Provide the [X, Y] coordinate of the cell's center where the given text is located.  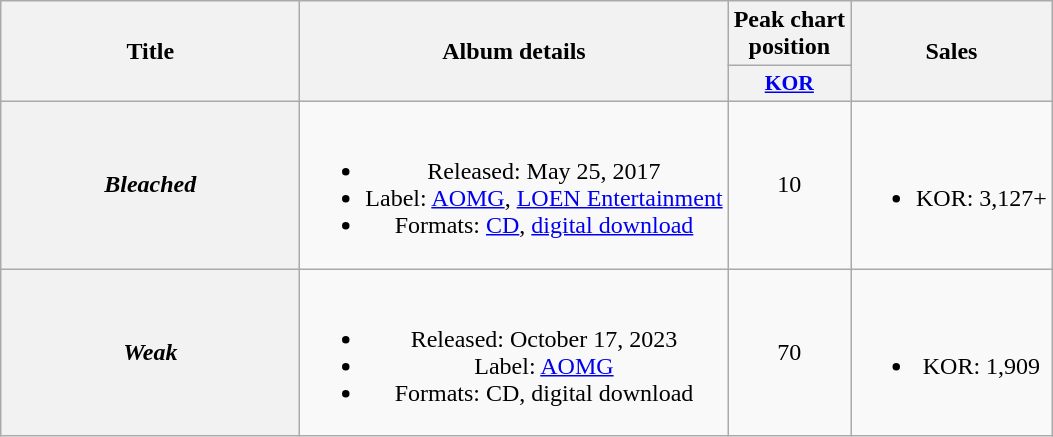
Released: October 17, 2023Label: AOMGFormats: CD, digital download [514, 352]
Released: May 25, 2017Label: AOMG, LOEN EntertainmentFormats: CD, digital download [514, 184]
70 [789, 352]
Weak [150, 352]
KOR: 1,909 [951, 352]
Peak chartposition [789, 34]
Title [150, 52]
Bleached [150, 184]
KOR [789, 84]
KOR: 3,127+ [951, 184]
Album details [514, 52]
Sales [951, 52]
10 [789, 184]
